Capture the cell that displays the provided text and extract its (x, y) central coordinate. 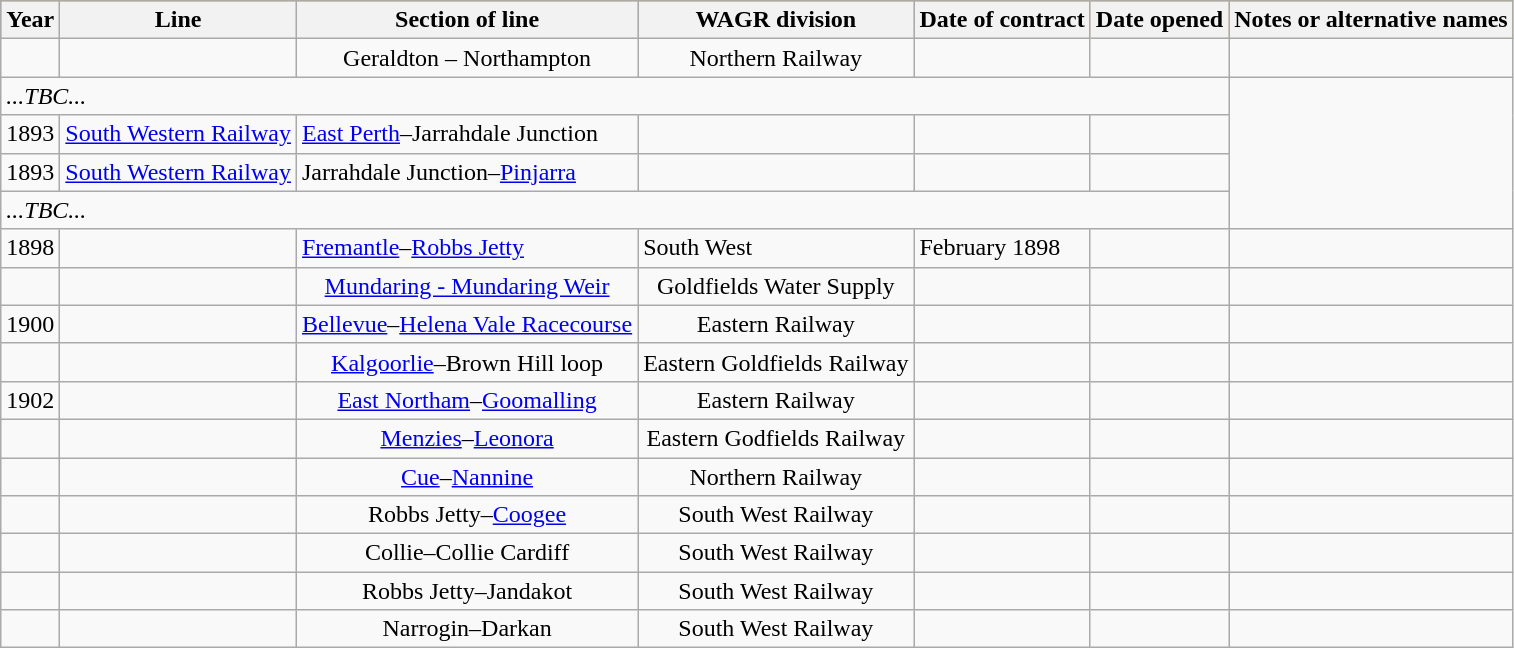
Narrogin–Darkan (466, 629)
1898 (30, 248)
Menzies–Leonora (466, 438)
Year (30, 20)
Jarrahdale Junction–Pinjarra (466, 172)
Kalgoorlie–Brown Hill loop (466, 362)
Eastern Godfields Railway (776, 438)
Cue–Nannine (466, 477)
Section of line (466, 20)
1902 (30, 400)
Line (178, 20)
Robbs Jetty–Jandakot (466, 591)
East Northam–Goomalling (466, 400)
1900 (30, 324)
Eastern Goldfields Railway (776, 362)
East Perth–Jarrahdale Junction (466, 134)
Mundaring - Mundaring Weir (466, 286)
Goldfields Water Supply (776, 286)
Notes or alternative names (1372, 20)
February 1898 (1002, 248)
Geraldton – Northampton (466, 58)
Bellevue–Helena Vale Racecourse (466, 324)
WAGR division (776, 20)
Robbs Jetty–Coogee (466, 515)
Collie–Collie Cardiff (466, 553)
Date opened (1159, 20)
Date of contract (1002, 20)
South West (776, 248)
Fremantle–Robbs Jetty (466, 248)
